Provide the (X, Y) coordinate of the cell's center where the given text is located.  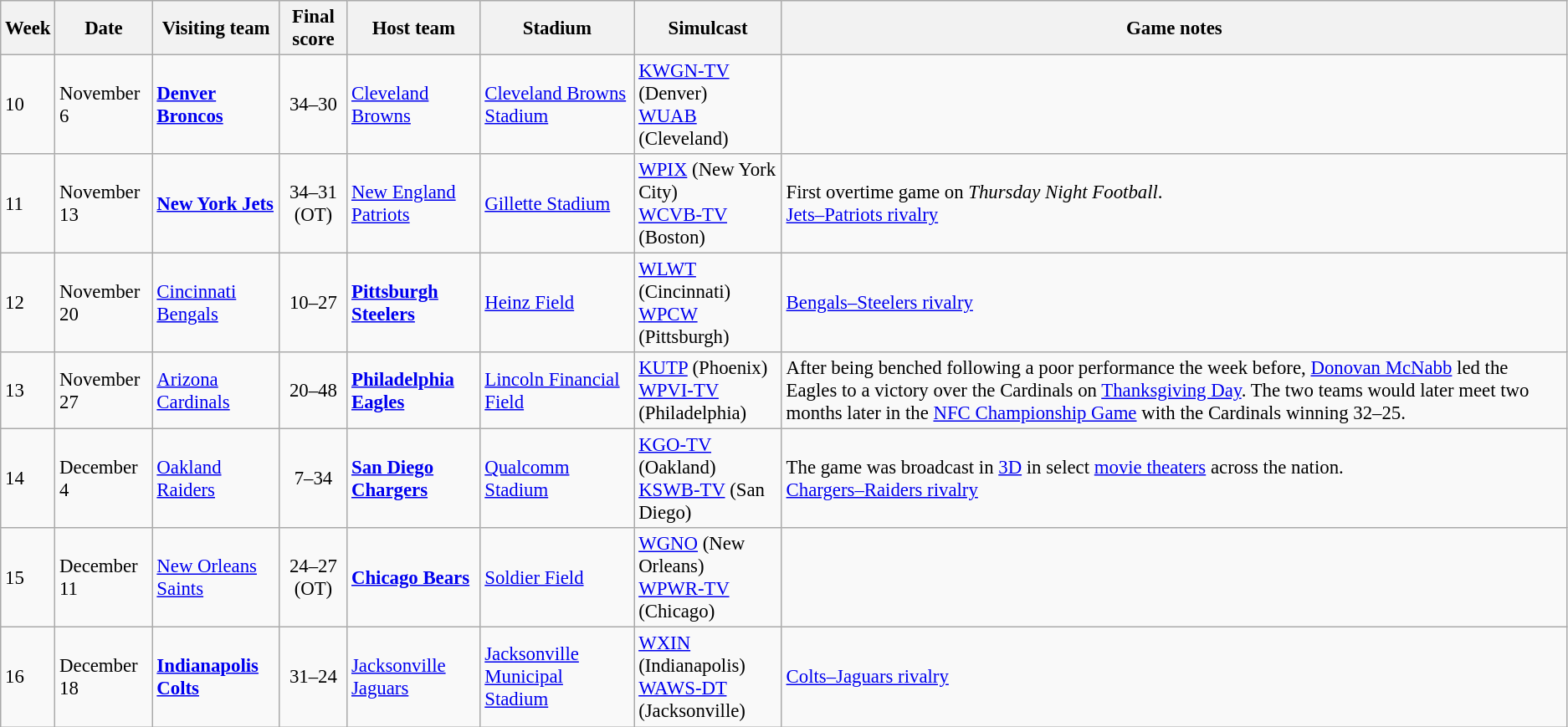
10 (28, 105)
The game was broadcast in 3D in select movie theaters across the nation.Chargers–Raiders rivalry (1174, 479)
12 (28, 303)
31–24 (313, 678)
New England Patriots (413, 204)
Final score (313, 28)
Stadium (557, 28)
14 (28, 479)
November 20 (104, 303)
Chicago Bears (413, 579)
Soldier Field (557, 579)
Week (28, 28)
Denver Broncos (216, 105)
7–34 (313, 479)
24–27 (OT) (313, 579)
Bengals–Steelers rivalry (1174, 303)
November 27 (104, 391)
KGO-TV (Oakland)KSWB-TV (San Diego) (708, 479)
10–27 (313, 303)
Simulcast (708, 28)
December 18 (104, 678)
11 (28, 204)
34–31 (OT) (313, 204)
November 13 (104, 204)
Date (104, 28)
KWGN-TV (Denver)WUAB (Cleveland) (708, 105)
Cleveland Browns Stadium (557, 105)
December 11 (104, 579)
Cincinnati Bengals (216, 303)
20–48 (313, 391)
Game notes (1174, 28)
Colts–Jaguars rivalry (1174, 678)
Oakland Raiders (216, 479)
15 (28, 579)
WXIN (Indianapolis)WAWS-DT (Jacksonville) (708, 678)
16 (28, 678)
Qualcomm Stadium (557, 479)
Visiting team (216, 28)
34–30 (313, 105)
13 (28, 391)
Cleveland Browns (413, 105)
KUTP (Phoenix)WPVI-TV (Philadelphia) (708, 391)
Pittsburgh Steelers (413, 303)
Indianapolis Colts (216, 678)
New York Jets (216, 204)
Jacksonville Jaguars (413, 678)
November 6 (104, 105)
Host team (413, 28)
Gillette Stadium (557, 204)
Jacksonville Municipal Stadium (557, 678)
WGNO (New Orleans)WPWR-TV (Chicago) (708, 579)
Philadelphia Eagles (413, 391)
WLWT (Cincinnati)WPCW (Pittsburgh) (708, 303)
December 4 (104, 479)
Heinz Field (557, 303)
New Orleans Saints (216, 579)
First overtime game on Thursday Night Football.Jets–Patriots rivalry (1174, 204)
Arizona Cardinals (216, 391)
WPIX (New York City)WCVB-TV (Boston) (708, 204)
Lincoln Financial Field (557, 391)
San Diego Chargers (413, 479)
